Find where the given text appears and provide that cell's center as (x, y) coordinate. 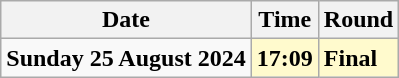
Time (284, 20)
Final (358, 58)
Date (126, 20)
17:09 (284, 58)
Sunday 25 August 2024 (126, 58)
Round (358, 20)
